Return [x, y] of the center of cell containing provided text 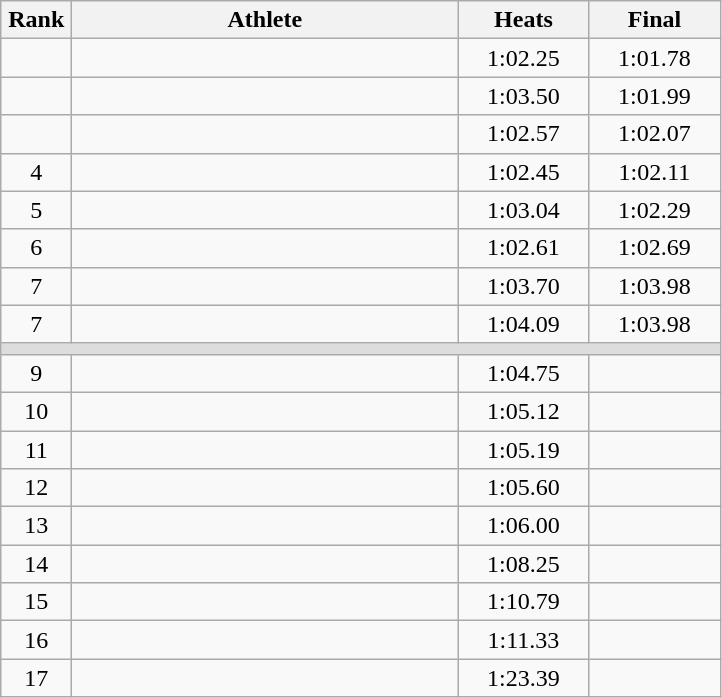
1:11.33 [524, 640]
1:04.75 [524, 373]
10 [36, 411]
15 [36, 602]
1:04.09 [524, 324]
1:03.70 [524, 286]
Athlete [265, 20]
6 [36, 248]
Final [654, 20]
1:01.78 [654, 58]
1:03.04 [524, 210]
11 [36, 449]
9 [36, 373]
14 [36, 564]
1:02.57 [524, 134]
1:02.25 [524, 58]
1:05.19 [524, 449]
1:02.11 [654, 172]
1:23.39 [524, 678]
1:05.60 [524, 488]
1:02.45 [524, 172]
17 [36, 678]
1:02.69 [654, 248]
1:10.79 [524, 602]
1:08.25 [524, 564]
Rank [36, 20]
1:02.07 [654, 134]
13 [36, 526]
1:06.00 [524, 526]
Heats [524, 20]
1:01.99 [654, 96]
4 [36, 172]
12 [36, 488]
1:03.50 [524, 96]
1:02.61 [524, 248]
5 [36, 210]
1:02.29 [654, 210]
1:05.12 [524, 411]
16 [36, 640]
